Scan for the cell matching the given text and deliver its [X, Y] coordinate at center. 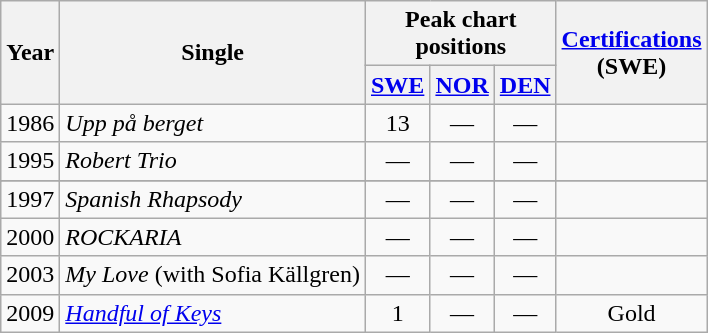
1 [397, 313]
2000 [30, 237]
Gold [632, 313]
13 [397, 123]
SWE [397, 85]
Spanish Rhapsody [213, 199]
1986 [30, 123]
1995 [30, 161]
Upp på berget [213, 123]
Peak chart positions [460, 34]
2003 [30, 275]
Certifications(SWE) [632, 52]
NOR [462, 85]
Year [30, 52]
Handful of Keys [213, 313]
ROCKARIA [213, 237]
Robert Trio [213, 161]
1997 [30, 199]
My Love (with Sofia Källgren) [213, 275]
2009 [30, 313]
Single [213, 52]
DEN [525, 85]
